For the text-containing cell, return its midpoint in [X, Y] coordinate format. 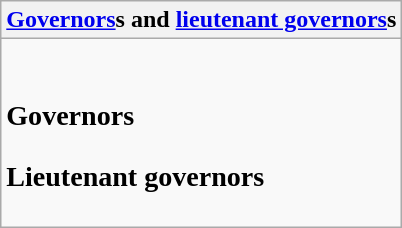
Governorss and lieutenant governorss [202, 20]
GovernorsLieutenant governors [202, 133]
